From the cell containing the given text, extract its center point as (x, y) coordinate. 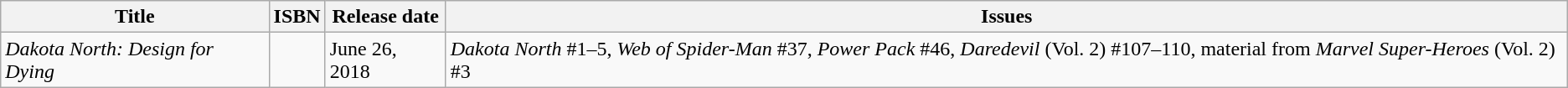
Dakota North: Design for Dying (135, 60)
Issues (1007, 17)
Release date (385, 17)
ISBN (297, 17)
June 26, 2018 (385, 60)
Dakota North #1–5, Web of Spider-Man #37, Power Pack #46, Daredevil (Vol. 2) #107–110, material from Marvel Super-Heroes (Vol. 2) #3 (1007, 60)
Title (135, 17)
